Output the [x, y] coordinate of the center of the cell containing the given text.  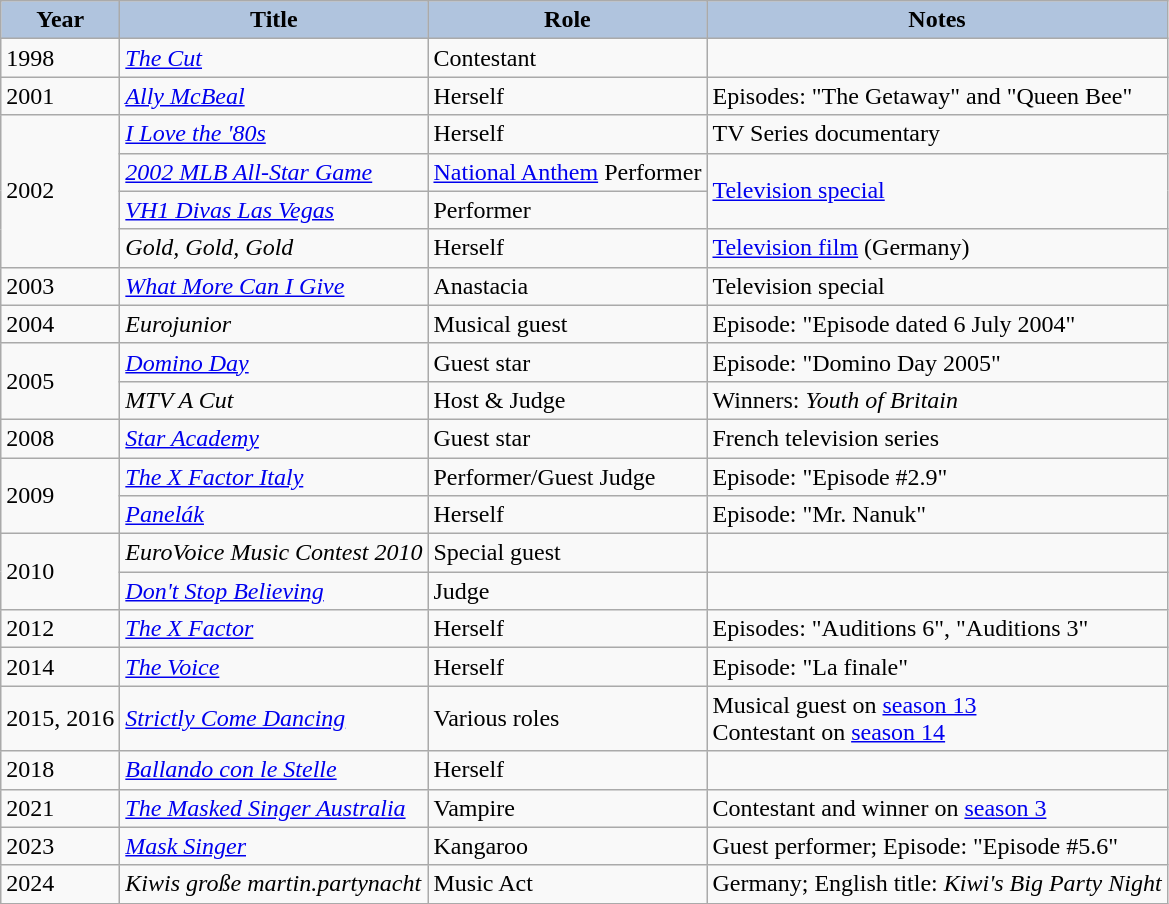
2010 [60, 572]
VH1 Divas Las Vegas [274, 210]
2014 [60, 667]
2015, 2016 [60, 718]
2018 [60, 770]
Anastacia [568, 286]
2009 [60, 496]
Television film (Germany) [937, 248]
1998 [60, 58]
Host & Judge [568, 400]
Musical guest on season 13Contestant on season 14 [937, 718]
Year [60, 20]
2023 [60, 846]
2005 [60, 381]
2024 [60, 884]
Musical guest [568, 324]
Role [568, 20]
Episodes: "Auditions 6", "Auditions 3" [937, 629]
The Cut [274, 58]
Gold, Gold, Gold [274, 248]
Contestant [568, 58]
Kiwis große martin.partynacht [274, 884]
Contestant and winner on season 3 [937, 808]
Guest performer; Episode: "Episode #5.6" [937, 846]
Episode: "Domino Day 2005" [937, 362]
Episodes: "The Getaway" and "Queen Bee" [937, 96]
Judge [568, 591]
Don't Stop Believing [274, 591]
2021 [60, 808]
Winners: Youth of Britain [937, 400]
Domino Day [274, 362]
Panelák [274, 515]
Performer/Guest Judge [568, 477]
MTV A Cut [274, 400]
Music Act [568, 884]
2004 [60, 324]
The X Factor [274, 629]
2002 [60, 191]
Kangaroo [568, 846]
The Masked Singer Australia [274, 808]
TV Series documentary [937, 134]
I Love the '80s [274, 134]
Germany; English title: Kiwi's Big Party Night [937, 884]
Episode: "Episode #2.9" [937, 477]
The X Factor Italy [274, 477]
2003 [60, 286]
Notes [937, 20]
Various roles [568, 718]
2002 MLB All-Star Game [274, 172]
2012 [60, 629]
Vampire [568, 808]
Mask Singer [274, 846]
French television series [937, 438]
EuroVoice Music Contest 2010 [274, 553]
What More Can I Give [274, 286]
Strictly Come Dancing [274, 718]
National Anthem Performer [568, 172]
Ballando con le Stelle [274, 770]
Episode: "La finale" [937, 667]
Episode: "Mr. Nanuk" [937, 515]
Performer [568, 210]
Episode: "Episode dated 6 July 2004" [937, 324]
The Voice [274, 667]
Eurojunior [274, 324]
2001 [60, 96]
Ally McBeal [274, 96]
Title [274, 20]
Star Academy [274, 438]
2008 [60, 438]
Special guest [568, 553]
